Pinpoint the cell where the given text exists, returning its (x, y) midpoint coordinate. 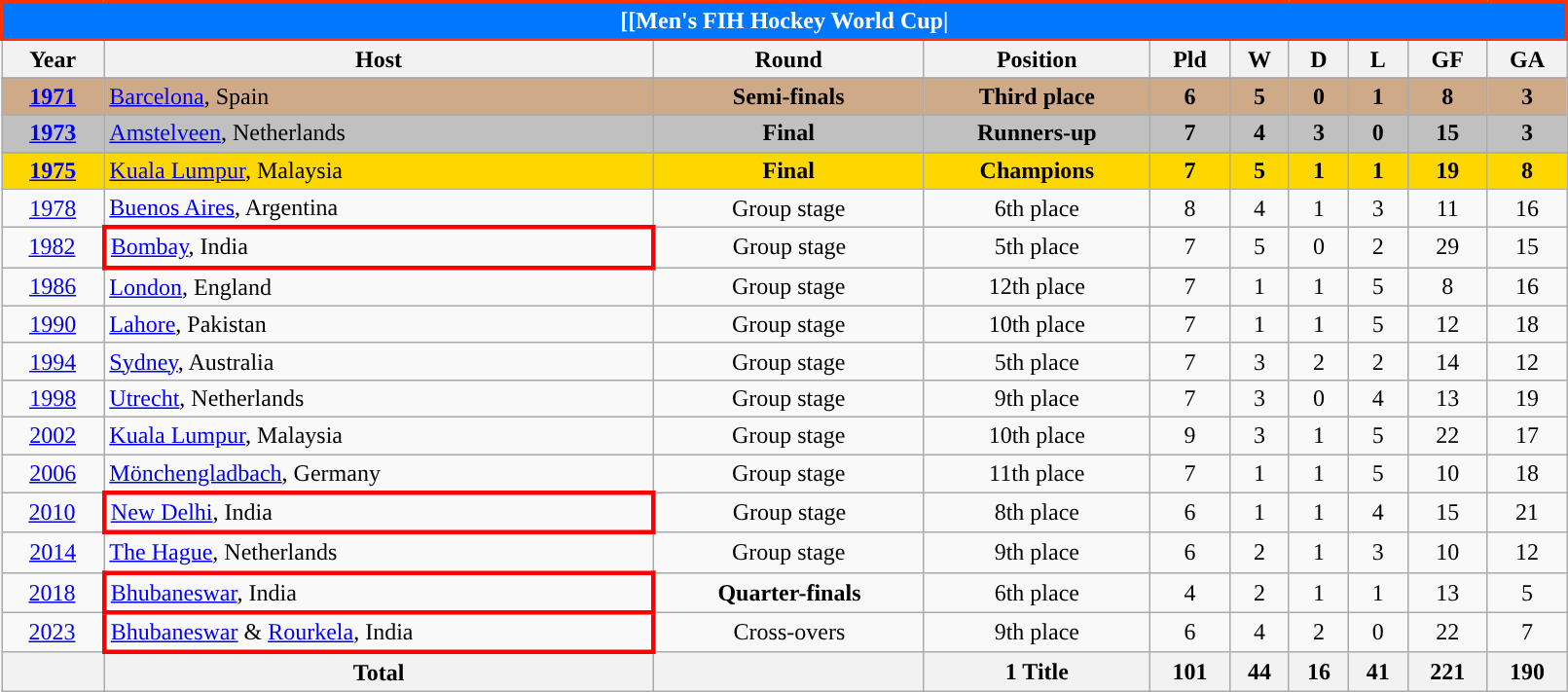
Champions (1038, 170)
1990 (53, 324)
[[Men's FIH Hockey World Cup| (784, 21)
221 (1447, 672)
2010 (53, 512)
1998 (53, 398)
29 (1447, 247)
1978 (53, 208)
2006 (53, 473)
1973 (53, 133)
1986 (53, 287)
Lahore, Pakistan (380, 324)
12th place (1038, 287)
21 (1527, 512)
Cross-overs (788, 633)
8th place (1038, 512)
11 (1447, 208)
Round (788, 58)
Host (380, 58)
Amstelveen, Netherlands (380, 133)
Third place (1038, 96)
W (1259, 58)
1994 (53, 361)
2002 (53, 435)
1975 (53, 170)
14 (1447, 361)
9 (1190, 435)
101 (1190, 672)
Utrecht, Netherlands (380, 398)
Year (53, 58)
Barcelona, Spain (380, 96)
Buenos Aires, Argentina (380, 208)
11th place (1038, 473)
41 (1378, 672)
190 (1527, 672)
Quarter-finals (788, 592)
London, England (380, 287)
2018 (53, 592)
1 Title (1038, 672)
Mönchengladbach, Germany (380, 473)
Bombay, India (380, 247)
Bhubaneswar, India (380, 592)
GF (1447, 58)
1982 (53, 247)
L (1378, 58)
Pld (1190, 58)
The Hague, Netherlands (380, 553)
44 (1259, 672)
Position (1038, 58)
GA (1527, 58)
1971 (53, 96)
2023 (53, 633)
Bhubaneswar & Rourkela, India (380, 633)
Semi-finals (788, 96)
D (1318, 58)
New Delhi, India (380, 512)
Sydney, Australia (380, 361)
17 (1527, 435)
Total (380, 672)
Runners-up (1038, 133)
2014 (53, 553)
